Determine the [X, Y] coordinate at the center of the cell enclosing the given text.  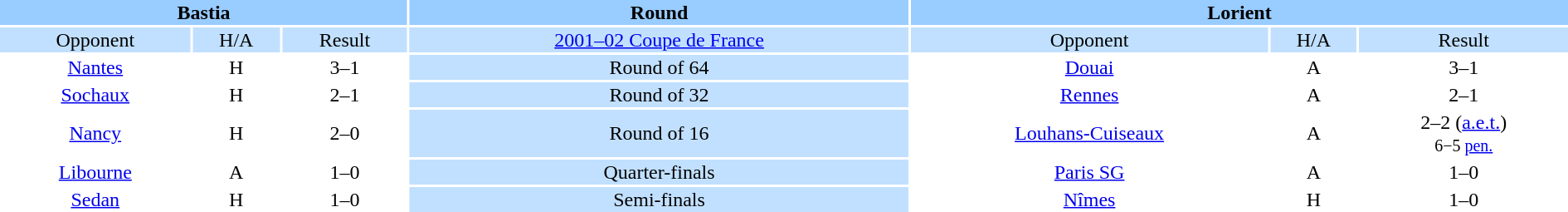
Round [659, 12]
Louhans-Cuiseaux [1089, 133]
Lorient [1239, 12]
Rennes [1089, 95]
Sochaux [95, 95]
Round of 64 [659, 67]
Round of 32 [659, 95]
Semi-finals [659, 200]
Round of 16 [659, 133]
Paris SG [1089, 172]
2–2 (a.e.t.) 6−5 pen. [1463, 133]
Sedan [95, 200]
Quarter-finals [659, 172]
Nîmes [1089, 200]
Libourne [95, 172]
Bastia [204, 12]
2001–02 Coupe de France [659, 40]
2–0 [345, 133]
Nantes [95, 67]
Nancy [95, 133]
Douai [1089, 67]
